Search for the cell housing the specified text and yield its [x, y] center coordinate. 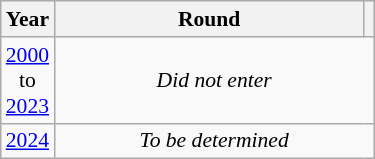
Round [209, 19]
To be determined [214, 141]
2000to2023 [28, 80]
2024 [28, 141]
Did not enter [214, 80]
Year [28, 19]
